Return the [X, Y] coordinate for the center point of the cell that contains the specified text.  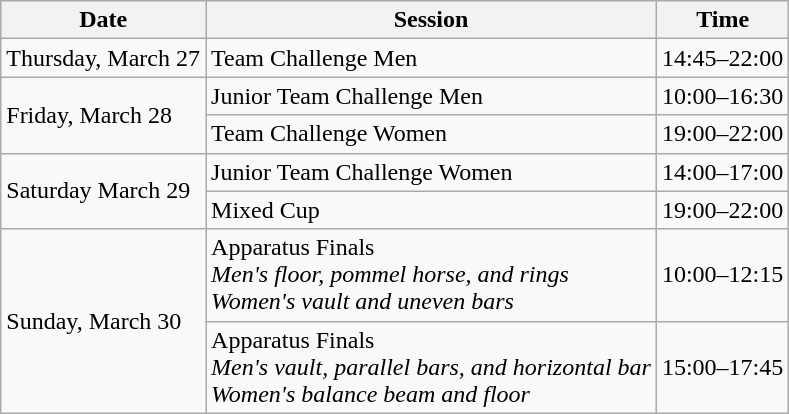
10:00–16:30 [722, 96]
Mixed Cup [432, 210]
Team Challenge Men [432, 58]
10:00–12:15 [722, 275]
Junior Team Challenge Women [432, 172]
14:45–22:00 [722, 58]
Time [722, 20]
Apparatus FinalsMen's vault, parallel bars, and horizontal barWomen's balance beam and floor [432, 367]
Junior Team Challenge Men [432, 96]
15:00–17:45 [722, 367]
Team Challenge Women [432, 134]
Date [104, 20]
Sunday, March 30 [104, 321]
14:00–17:00 [722, 172]
Thursday, March 27 [104, 58]
Session [432, 20]
Apparatus FinalsMen's floor, pommel horse, and ringsWomen's vault and uneven bars [432, 275]
Friday, March 28 [104, 115]
Saturday March 29 [104, 191]
